Locate the cell with the specified text and output its (X, Y) center coordinate. 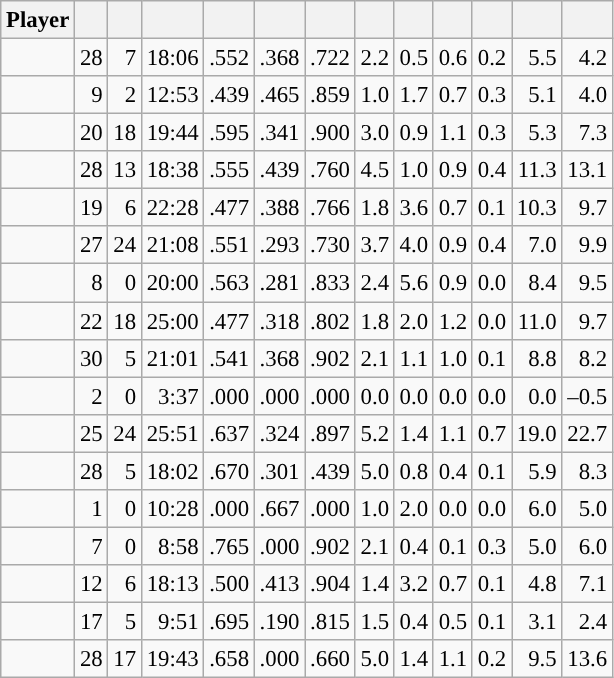
12 (92, 584)
.670 (229, 471)
8 (92, 283)
19.0 (537, 433)
18:02 (172, 471)
3.6 (414, 208)
.324 (279, 433)
2.2 (374, 58)
9 (92, 95)
.897 (330, 433)
1.5 (374, 621)
.341 (279, 133)
4.5 (374, 170)
18:38 (172, 170)
8.4 (537, 283)
5.2 (374, 433)
4.8 (537, 584)
20 (92, 133)
5.6 (414, 283)
4.2 (587, 58)
.660 (330, 659)
13.1 (587, 170)
5.3 (537, 133)
10.3 (537, 208)
.551 (229, 245)
.552 (229, 58)
.815 (330, 621)
18:06 (172, 58)
25 (92, 433)
18:13 (172, 584)
.722 (330, 58)
8:58 (172, 546)
.555 (229, 170)
.563 (229, 283)
.413 (279, 584)
.500 (229, 584)
.301 (279, 471)
22:28 (172, 208)
3.7 (374, 245)
13 (124, 170)
19:43 (172, 659)
.318 (279, 321)
.900 (330, 133)
.833 (330, 283)
.760 (330, 170)
25:00 (172, 321)
22 (92, 321)
12:53 (172, 95)
13.6 (587, 659)
.658 (229, 659)
7.1 (587, 584)
.765 (229, 546)
5.9 (537, 471)
19 (92, 208)
Player (38, 20)
8.8 (537, 358)
8.2 (587, 358)
19:44 (172, 133)
.293 (279, 245)
3.0 (374, 133)
.730 (330, 245)
–0.5 (587, 396)
25:51 (172, 433)
5.1 (537, 95)
.637 (229, 433)
11.3 (537, 170)
.695 (229, 621)
.541 (229, 358)
3:37 (172, 396)
21:08 (172, 245)
8.3 (587, 471)
1.2 (452, 321)
.281 (279, 283)
20:00 (172, 283)
0.8 (414, 471)
30 (92, 358)
7.3 (587, 133)
1.7 (414, 95)
.388 (279, 208)
0.6 (452, 58)
.465 (279, 95)
1 (92, 509)
.802 (330, 321)
.595 (229, 133)
.859 (330, 95)
9:51 (172, 621)
.766 (330, 208)
5.5 (537, 58)
.904 (330, 584)
7.0 (537, 245)
9.9 (587, 245)
27 (92, 245)
3.2 (414, 584)
.667 (279, 509)
22.7 (587, 433)
3.1 (537, 621)
21:01 (172, 358)
.190 (279, 621)
10:28 (172, 509)
11.0 (537, 321)
